Provide the (X, Y) coordinate of the cell's center where the given text is located.  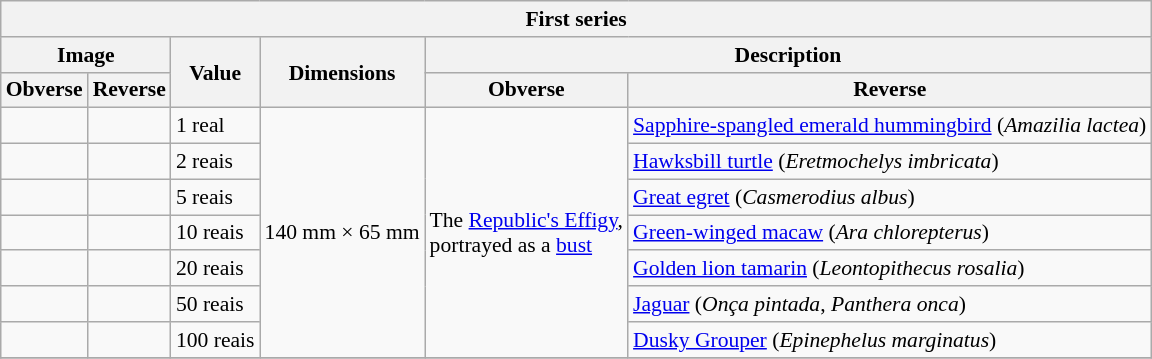
Green-winged macaw (Ara chlorepterus) (890, 233)
Image (86, 55)
The Republic's Effigy, portrayed as a bust (527, 232)
Sapphire-spangled emerald hummingbird (Amazilia lactea) (890, 126)
Value (216, 72)
First series (576, 19)
2 reais (216, 162)
1 real (216, 126)
10 reais (216, 233)
140 mm × 65 mm (342, 232)
Great egret (Casmerodius albus) (890, 197)
Hawksbill turtle (Eretmochelys imbricata) (890, 162)
Dusky Grouper (Epinephelus marginatus) (890, 340)
Golden lion tamarin (Leontopithecus rosalia) (890, 269)
5 reais (216, 197)
Jaguar (Onça pintada, Panthera onca) (890, 304)
100 reais (216, 340)
20 reais (216, 269)
Description (788, 55)
50 reais (216, 304)
Dimensions (342, 72)
